For the text-containing cell, return its midpoint in [X, Y] coordinate format. 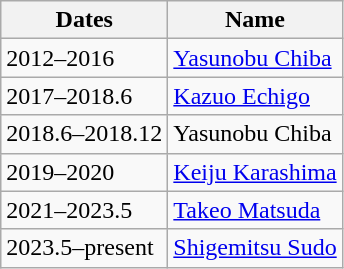
Name [255, 20]
2017–2018.6 [84, 96]
2019–2020 [84, 172]
Kazuo Echigo [255, 96]
2023.5–present [84, 248]
Shigemitsu Sudo [255, 248]
2012–2016 [84, 58]
Keiju Karashima [255, 172]
2021–2023.5 [84, 210]
Dates [84, 20]
2018.6–2018.12 [84, 134]
Takeo Matsuda [255, 210]
